Output the [x, y] coordinate of the center of the cell containing the given text.  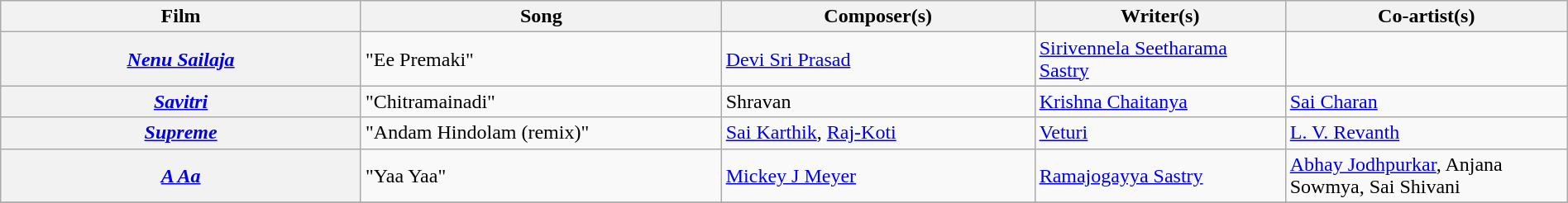
Supreme [181, 133]
"Andam Hindolam (remix)" [541, 133]
"Ee Premaki" [541, 59]
Co-artist(s) [1426, 17]
Sai Charan [1426, 101]
Devi Sri Prasad [878, 59]
Writer(s) [1159, 17]
Krishna Chaitanya [1159, 101]
L. V. Revanth [1426, 133]
Film [181, 17]
Ramajogayya Sastry [1159, 175]
Abhay Jodhpurkar, Anjana Sowmya, Sai Shivani [1426, 175]
Composer(s) [878, 17]
Shravan [878, 101]
Nenu Sailaja [181, 59]
Veturi [1159, 133]
Sai Karthik, Raj-Koti [878, 133]
Savitri [181, 101]
"Yaa Yaa" [541, 175]
Song [541, 17]
Mickey J Meyer [878, 175]
Sirivennela Seetharama Sastry [1159, 59]
A Aa [181, 175]
"Chitramainadi" [541, 101]
